Return (x, y) of the center of cell containing provided text 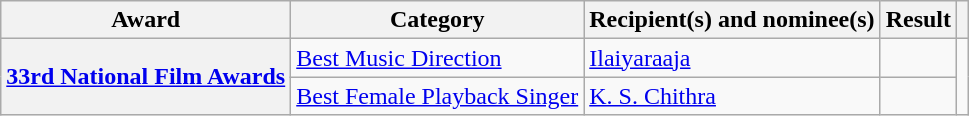
33rd National Film Awards (146, 77)
Ilaiyaraaja (732, 58)
Best Female Playback Singer (438, 96)
Award (146, 20)
Result (918, 20)
Category (438, 20)
Best Music Direction (438, 58)
K. S. Chithra (732, 96)
Recipient(s) and nominee(s) (732, 20)
